For the text-containing cell, return its midpoint in (x, y) coordinate format. 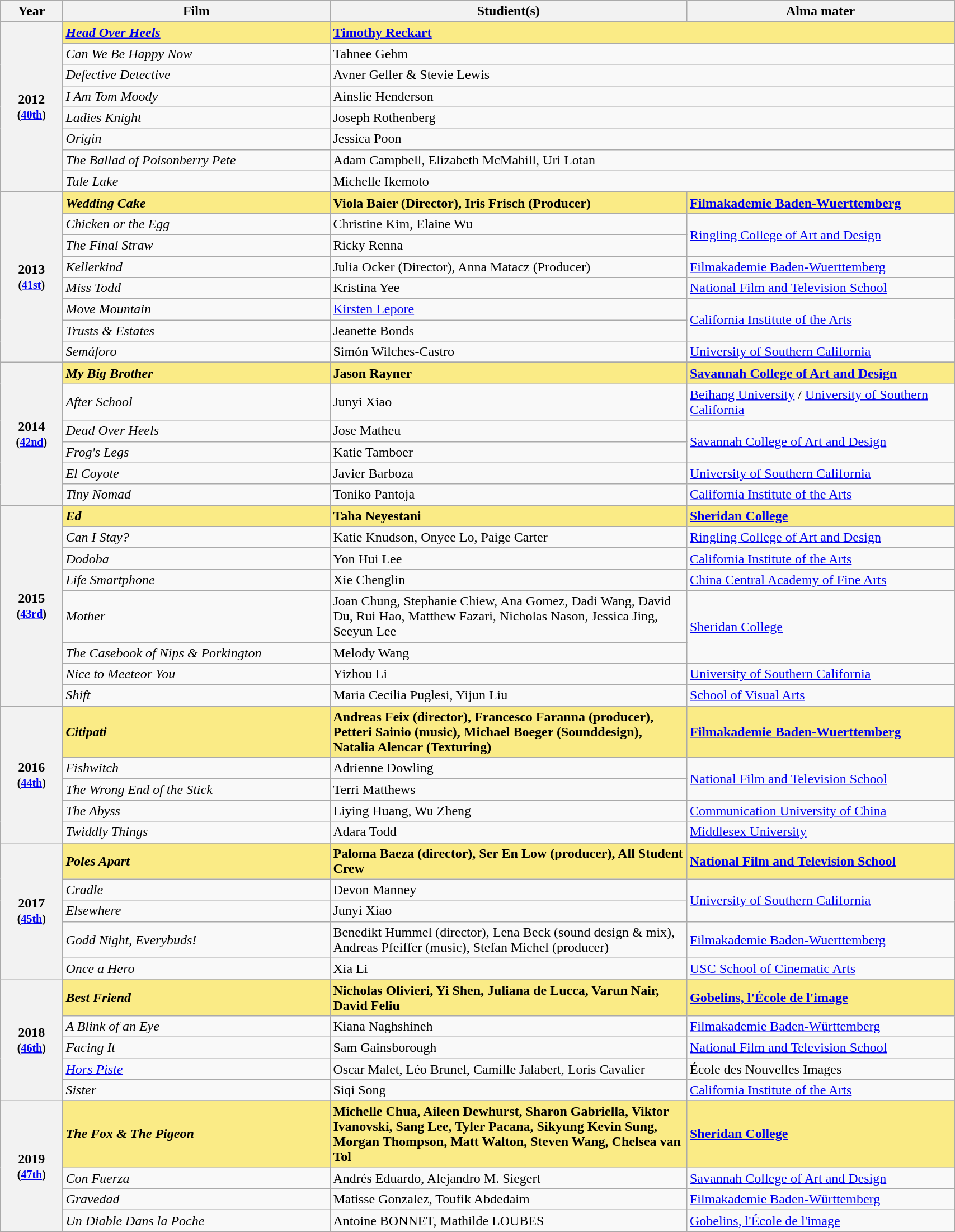
Year (31, 11)
I Am Tom Moody (196, 96)
Defective Detective (196, 75)
Andrés Eduardo, Alejandro M. Siegert (509, 1178)
2019 (47th) (31, 1166)
Life Smartphone (196, 580)
2013 (41st) (31, 277)
Chicken or the Egg (196, 224)
A Blink of an Eye (196, 1026)
Dodoba (196, 558)
Melody Wang (509, 653)
Nice to Meeteor You (196, 674)
Adam Campbell, Elizabeth McMahill, Uri Lotan (642, 160)
Communication University of China (820, 811)
Can I Stay? (196, 537)
Joseph Rothenberg (642, 117)
Can We Be Happy Now (196, 54)
Shift (196, 695)
2012 (40th) (31, 107)
Jose Matheu (509, 431)
Dead Over Heels (196, 431)
2018 (46th) (31, 1040)
Studient(s) (509, 11)
2017 (45th) (31, 911)
USC School of Cinematic Arts (820, 968)
Poles Apart (196, 860)
Liying Huang, Wu Zheng (509, 811)
Yon Hui Lee (509, 558)
Ricky Renna (509, 245)
Wedding Cake (196, 203)
Kristina Yee (509, 288)
Adrienne Dowling (509, 768)
Sister (196, 1090)
Best Friend (196, 997)
Con Fuerza (196, 1178)
Godd Night, Everybuds! (196, 940)
Cradle (196, 890)
Julia Ocker (Director), Anna Matacz (Producer) (509, 267)
Tahnee Gehm (642, 54)
After School (196, 402)
Devon Manney (509, 890)
Frog's Legs (196, 452)
Kirsten Lepore (509, 309)
2014 (42nd) (31, 434)
Andreas Feix (director), Francesco Faranna (producer), Petteri Sainio (music), Michael Boeger (Sounddesign), Natalia Alencar (Texturing) (509, 732)
Javier Barboza (509, 473)
Xia Li (509, 968)
Elsewhere (196, 911)
Adara Todd (509, 832)
My Big Brother (196, 373)
Yizhou Li (509, 674)
Jason Rayner (509, 373)
The Wrong End of the Stick (196, 789)
Alma mater (820, 11)
Sam Gainsborough (509, 1047)
Viola Baier (Director), Iris Frisch (Producer) (509, 203)
The Final Straw (196, 245)
Tule Lake (196, 181)
Origin (196, 139)
The Ballad of Poisonberry Pete (196, 160)
Miss Todd (196, 288)
Un Diable Dans la Poche (196, 1221)
Kiana Naghshineh (509, 1026)
Film (196, 11)
Benedikt Hummel (director), Lena Beck (sound design & mix), Andreas Pfeiffer (music), Stefan Michel (producer) (509, 940)
Facing It (196, 1047)
Jessica Poon (642, 139)
Beihang University / University of Southern California (820, 402)
Siqi Song (509, 1090)
Maria Cecilia Puglesi, Yijun Liu (509, 695)
2016 (44th) (31, 774)
Michelle Ikemoto (642, 181)
2015 (43rd) (31, 605)
Hors Piste (196, 1069)
The Abyss (196, 811)
Trusts & Estates (196, 331)
Antoine BONNET, Mathilde LOUBES (509, 1221)
Joan Chung, Stephanie Chiew, Ana Gomez, Dadi Wang, David Du, Rui Hao, Matthew Fazari, Nicholas Nason, Jessica Jing, Seeyun Lee (509, 616)
Oscar Malet, Léo Brunel, Camille Jalabert, Loris Cavalier (509, 1069)
The Casebook of Nips & Porkington (196, 653)
China Central Academy of Fine Arts (820, 580)
School of Visual Arts (820, 695)
Avner Geller & Stevie Lewis (642, 75)
Simón Wilches-Castro (509, 352)
Gravedad (196, 1200)
Ainslie Henderson (642, 96)
Paloma Baeza (director), Ser En Low (producer), All Student Crew (509, 860)
Matisse Gonzalez, Toufik Abdedaim (509, 1200)
Kellerkind (196, 267)
Twiddly Things (196, 832)
Katie Knudson, Onyee Lo, Paige Carter (509, 537)
Terri Matthews (509, 789)
Head Over Heels (196, 32)
Mother (196, 616)
Fishwitch (196, 768)
École des Nouvelles Images (820, 1069)
Ladies Knight (196, 117)
Xie Chenglin (509, 580)
Timothy Reckart (642, 32)
El Coyote (196, 473)
Semáforo (196, 352)
Once a Hero (196, 968)
Ed (196, 516)
The Fox & The Pigeon (196, 1135)
Katie Tamboer (509, 452)
Nicholas Olivieri, Yi Shen, Juliana de Lucca, Varun Nair, David Feliu (509, 997)
Taha Neyestani (509, 516)
Citipati (196, 732)
Jeanette Bonds (509, 331)
Tiny Nomad (196, 495)
Toniko Pantoja (509, 495)
Move Mountain (196, 309)
Middlesex University (820, 832)
Christine Kim, Elaine Wu (509, 224)
